Locate the cell with the specified text and output its (x, y) center coordinate. 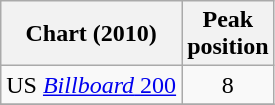
Peakposition (228, 34)
US Billboard 200 (92, 85)
Chart (2010) (92, 34)
8 (228, 85)
